Determine the (X, Y) coordinate at the center of the cell enclosing the given text.  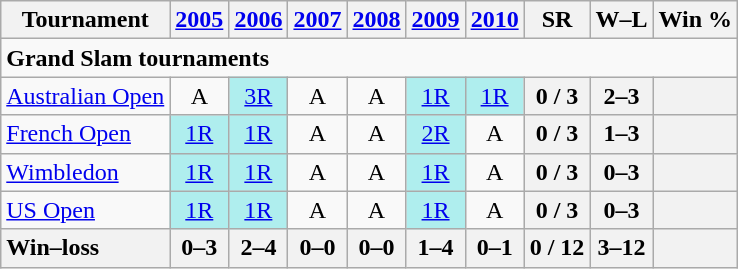
3–12 (622, 248)
2007 (318, 20)
2005 (200, 20)
Win–loss (86, 248)
Tournament (86, 20)
1–4 (436, 248)
Grand Slam tournaments (370, 58)
2–4 (258, 248)
1–3 (622, 134)
French Open (86, 134)
2–3 (622, 96)
3R (258, 96)
0–1 (494, 248)
W–L (622, 20)
US Open (86, 210)
Australian Open (86, 96)
SR (557, 20)
2006 (258, 20)
0 / 12 (557, 248)
2009 (436, 20)
Win % (696, 20)
Wimbledon (86, 172)
2R (436, 134)
2010 (494, 20)
2008 (376, 20)
